Determine the [X, Y] coordinate at the center of the cell enclosing the given text.  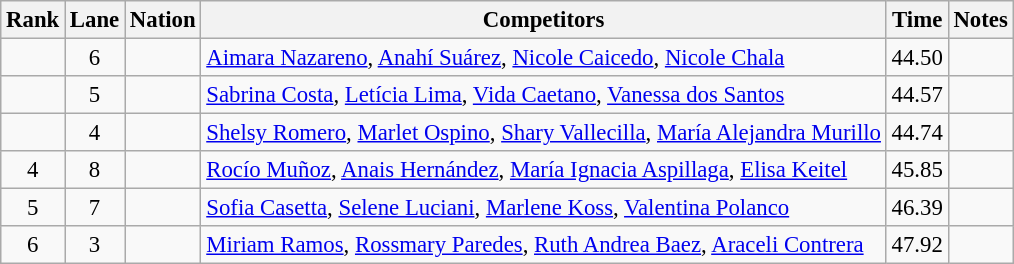
Rocío Muñoz, Anais Hernández, María Ignacia Aspillaga, Elisa Keitel [544, 170]
44.50 [917, 58]
46.39 [917, 208]
Miriam Ramos, Rossmary Paredes, Ruth Andrea Baez, Araceli Contrera [544, 245]
Aimara Nazareno, Anahí Suárez, Nicole Caicedo, Nicole Chala [544, 58]
Lane [95, 20]
Competitors [544, 20]
44.74 [917, 133]
Sofia Casetta, Selene Luciani, Marlene Koss, Valentina Polanco [544, 208]
3 [95, 245]
Shelsy Romero, Marlet Ospino, Shary Vallecilla, María Alejandra Murillo [544, 133]
Rank [33, 20]
7 [95, 208]
Nation [163, 20]
Time [917, 20]
Sabrina Costa, Letícia Lima, Vida Caetano, Vanessa dos Santos [544, 95]
44.57 [917, 95]
8 [95, 170]
45.85 [917, 170]
Notes [980, 20]
47.92 [917, 245]
